Return the [X, Y] coordinate for the center point of the cell that contains the specified text.  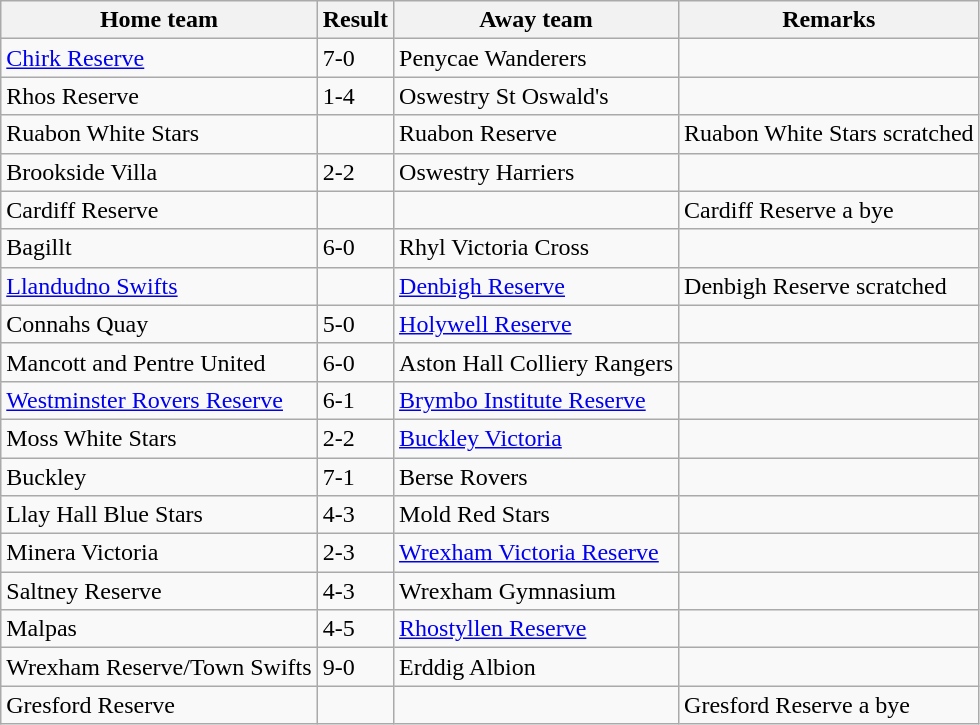
2-3 [355, 553]
Buckley Victoria [536, 438]
Brymbo Institute Reserve [536, 400]
Saltney Reserve [159, 591]
Denbigh Reserve [536, 286]
Oswestry Harriers [536, 172]
Penycae Wanderers [536, 58]
Brookside Villa [159, 172]
Bagillt [159, 248]
Away team [536, 20]
Gresford Reserve [159, 705]
Oswestry St Oswald's [536, 96]
Wrexham Gymnasium [536, 591]
Result [355, 20]
4-5 [355, 629]
Wrexham Reserve/Town Swifts [159, 667]
Rhos Reserve [159, 96]
1-4 [355, 96]
Ruabon White Stars [159, 134]
Erddig Albion [536, 667]
Westminster Rovers Reserve [159, 400]
9-0 [355, 667]
Cardiff Reserve a bye [830, 210]
Cardiff Reserve [159, 210]
Ruabon White Stars scratched [830, 134]
Llay Hall Blue Stars [159, 515]
Rhostyllen Reserve [536, 629]
Aston Hall Colliery Rangers [536, 362]
Connahs Quay [159, 324]
7-1 [355, 477]
Denbigh Reserve scratched [830, 286]
5-0 [355, 324]
Llandudno Swifts [159, 286]
6-1 [355, 400]
7-0 [355, 58]
Moss White Stars [159, 438]
Chirk Reserve [159, 58]
Mold Red Stars [536, 515]
Ruabon Reserve [536, 134]
Wrexham Victoria Reserve [536, 553]
Mancott and Pentre United [159, 362]
Buckley [159, 477]
Holywell Reserve [536, 324]
Rhyl Victoria Cross [536, 248]
Minera Victoria [159, 553]
Malpas [159, 629]
Remarks [830, 20]
Berse Rovers [536, 477]
Home team [159, 20]
Gresford Reserve a bye [830, 705]
